Scan for the cell matching the given text and deliver its (x, y) coordinate at center. 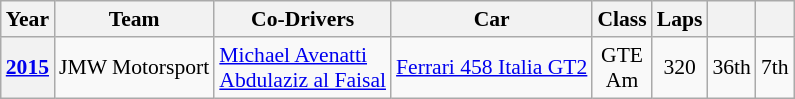
JMW Motorsport (134, 68)
Michael Avenatti Abdulaziz al Faisal (302, 68)
Team (134, 19)
Co-Drivers (302, 19)
Laps (680, 19)
2015 (28, 68)
320 (680, 68)
7th (775, 68)
Class (622, 19)
Ferrari 458 Italia GT2 (492, 68)
GTEAm (622, 68)
Year (28, 19)
Car (492, 19)
36th (732, 68)
